Return the [X, Y] coordinate for the center point of the cell that contains the specified text.  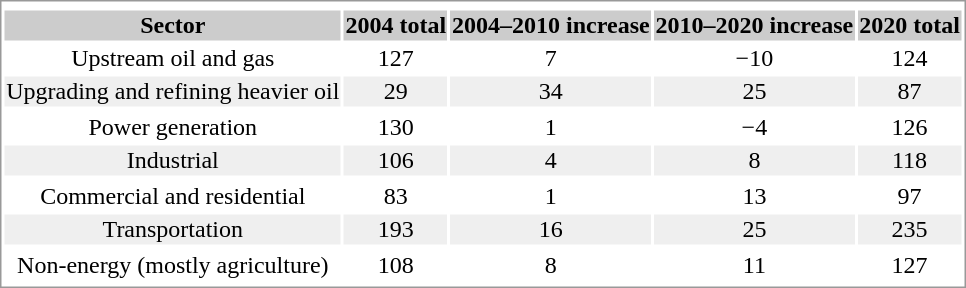
Upgrading and refining heavier oil [173, 91]
97 [910, 197]
Sector [173, 25]
118 [910, 161]
130 [396, 127]
Commercial and residential [173, 197]
16 [552, 229]
2004 total [396, 25]
Non-energy (mostly agriculture) [173, 265]
126 [910, 127]
Power generation [173, 127]
Industrial [173, 161]
Transportation [173, 229]
2020 total [910, 25]
2004–2010 increase [552, 25]
−10 [754, 59]
13 [754, 197]
Upstream oil and gas [173, 59]
29 [396, 91]
4 [552, 161]
87 [910, 91]
124 [910, 59]
34 [552, 91]
11 [754, 265]
7 [552, 59]
−4 [754, 127]
193 [396, 229]
235 [910, 229]
2010–2020 increase [754, 25]
83 [396, 197]
108 [396, 265]
106 [396, 161]
